Return the [x, y] coordinate for the center point of the cell that contains the specified text.  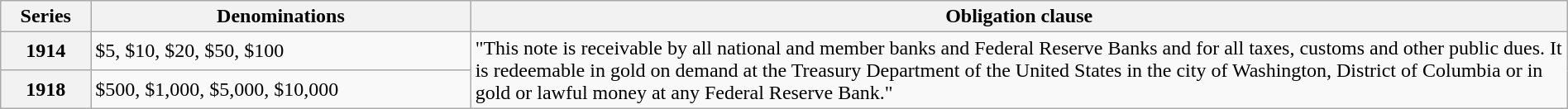
Denominations [281, 17]
1914 [46, 51]
1918 [46, 89]
Obligation clause [1019, 17]
Series [46, 17]
$500, $1,000, $5,000, $10,000 [281, 89]
$5, $10, $20, $50, $100 [281, 51]
